For the text-containing cell, return its midpoint in (x, y) coordinate format. 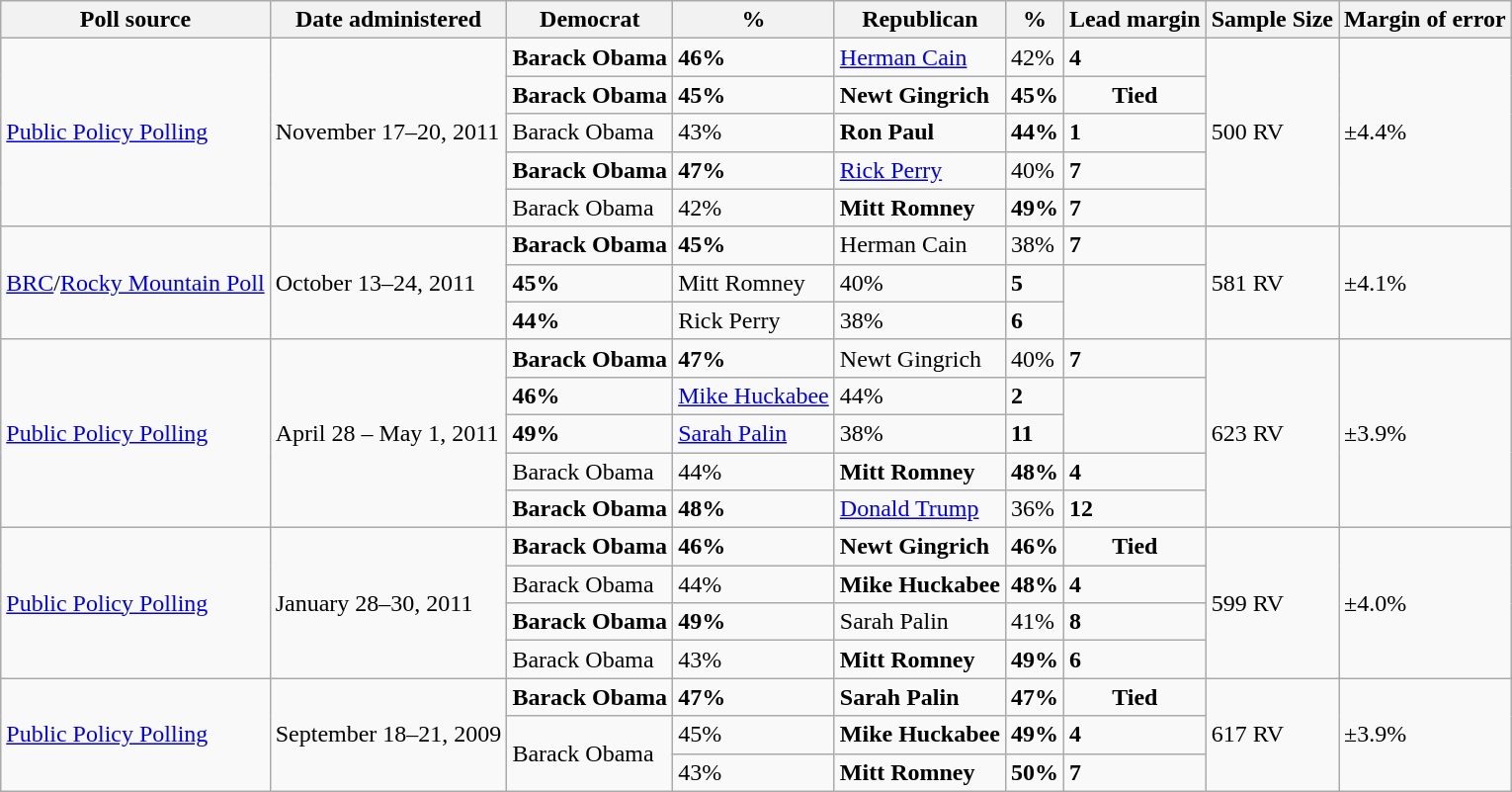
September 18–21, 2009 (388, 735)
Date administered (388, 20)
12 (1134, 509)
Ron Paul (919, 132)
623 RV (1272, 433)
Lead margin (1134, 20)
50% (1034, 772)
599 RV (1272, 603)
Republican (919, 20)
581 RV (1272, 283)
500 RV (1272, 132)
1 (1134, 132)
5 (1034, 283)
October 13–24, 2011 (388, 283)
41% (1034, 622)
36% (1034, 509)
±4.1% (1425, 283)
Democrat (590, 20)
±4.4% (1425, 132)
2 (1034, 396)
Margin of error (1425, 20)
±4.0% (1425, 603)
Donald Trump (919, 509)
Sample Size (1272, 20)
November 17–20, 2011 (388, 132)
11 (1034, 433)
Poll source (135, 20)
April 28 – May 1, 2011 (388, 433)
8 (1134, 622)
BRC/Rocky Mountain Poll (135, 283)
617 RV (1272, 735)
January 28–30, 2011 (388, 603)
